Scan for the cell matching the given text and deliver its (X, Y) coordinate at center. 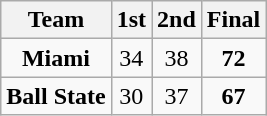
2nd (177, 20)
Miami (56, 58)
30 (131, 96)
Team (56, 20)
Final (233, 20)
1st (131, 20)
72 (233, 58)
34 (131, 58)
37 (177, 96)
67 (233, 96)
Ball State (56, 96)
38 (177, 58)
